Capture the cell that displays the provided text and extract its [x, y] central coordinate. 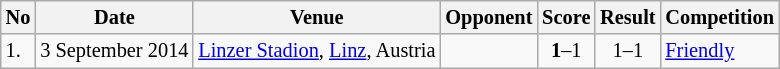
1. [18, 51]
Linzer Stadion, Linz, Austria [316, 51]
Opponent [488, 17]
Date [114, 17]
3 September 2014 [114, 51]
Friendly [719, 51]
Competition [719, 17]
No [18, 17]
Venue [316, 17]
Score [566, 17]
Result [628, 17]
